Identify which cell holds the provided text, then report its [X, Y] central coordinate. 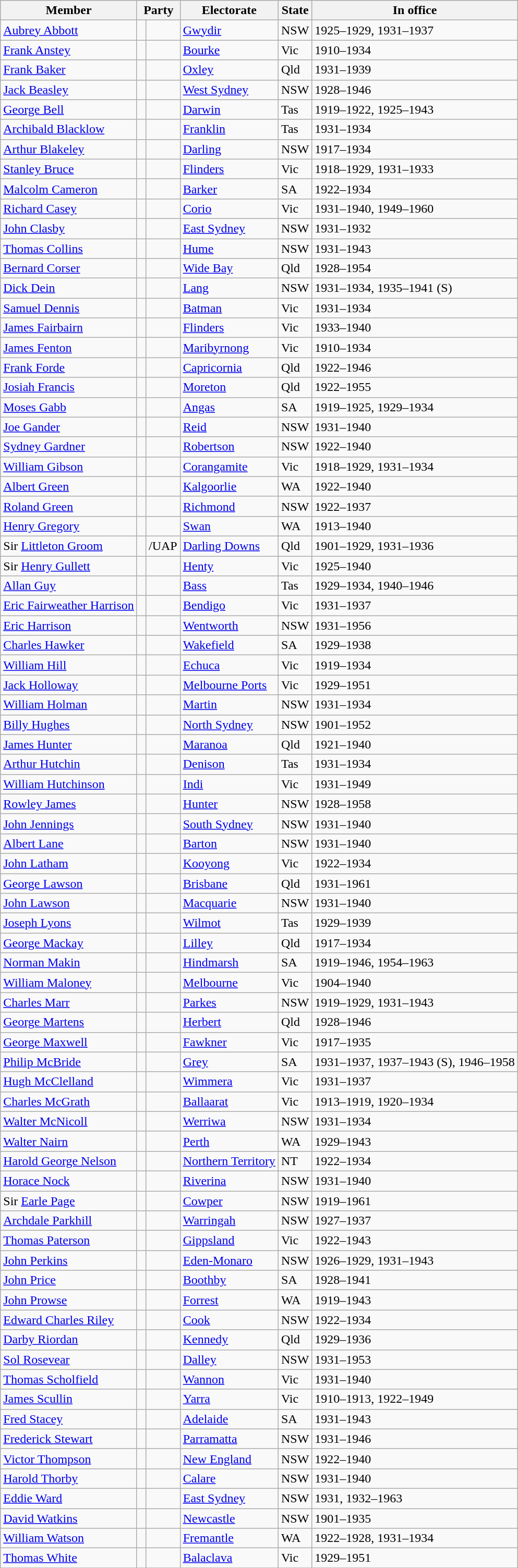
Albert Green [69, 486]
1931–1940, 1949–1960 [415, 209]
Indi [229, 784]
1931–1953 [415, 1359]
William Hutchinson [69, 784]
Wide Bay [229, 268]
John Prowse [69, 1300]
Angas [229, 407]
1919–1922, 1925–1943 [415, 109]
Eric Harrison [69, 626]
Cook [229, 1320]
George Mackay [69, 943]
Northern Territory [229, 1161]
Hindmarsh [229, 963]
Charles Marr [69, 1002]
Reid [229, 427]
Darling Downs [229, 546]
1901–1929, 1931–1936 [415, 546]
Fred Stacey [69, 1419]
Moreton [229, 387]
George Bell [69, 109]
1929–1934, 1940–1946 [415, 586]
1928–1954 [415, 268]
Frank Forde [69, 367]
James Scullin [69, 1399]
Perth [229, 1141]
Walter Nairn [69, 1141]
Barker [229, 189]
1922–1943 [415, 1241]
Joe Gander [69, 427]
1919–1934 [415, 665]
1933–1940 [415, 328]
Boothby [229, 1280]
Capricornia [229, 367]
Eric Fairweather Harrison [69, 606]
Sir Earle Page [69, 1200]
Herbert [229, 1022]
1925–1929, 1931–1937 [415, 30]
Fremantle [229, 1538]
1927–1937 [415, 1221]
1919–1925, 1929–1934 [415, 407]
Hugh McClelland [69, 1082]
Sydney Gardner [69, 447]
Thomas Scholfield [69, 1379]
1931–1934, 1935–1941 (S) [415, 288]
1919–1943 [415, 1300]
Corio [229, 209]
William Holman [69, 705]
Bourke [229, 50]
/UAP [163, 546]
NT [295, 1161]
1901–1952 [415, 725]
Wimmera [229, 1082]
James Fenton [69, 348]
Sir Littleton Groom [69, 546]
State [295, 10]
Harold Thorby [69, 1478]
1929–1938 [415, 645]
1922–1955 [415, 387]
1921–1940 [415, 744]
Bernard Corser [69, 268]
Malcolm Cameron [69, 189]
Archdale Parkhill [69, 1221]
Adelaide [229, 1419]
1931–1937, 1937–1943 (S), 1946–1958 [415, 1062]
Walter McNicoll [69, 1121]
Ballaarat [229, 1101]
Parramatta [229, 1439]
James Hunter [69, 744]
Echuca [229, 665]
Henty [229, 566]
Dalley [229, 1359]
Lilley [229, 943]
1922–1937 [415, 506]
Corangamite [229, 467]
Aubrey Abbott [69, 30]
Maranoa [229, 744]
Wannon [229, 1379]
Party [159, 10]
Dick Dein [69, 288]
Darwin [229, 109]
1922–1946 [415, 367]
1929–1943 [415, 1141]
William Hill [69, 665]
William Watson [69, 1538]
Wentworth [229, 626]
Joseph Lyons [69, 923]
Macquarie [229, 903]
Jack Holloway [69, 685]
New England [229, 1459]
William Gibson [69, 467]
John Latham [69, 863]
Henry Gregory [69, 526]
Arthur Hutchin [69, 764]
Grey [229, 1062]
1913–1919, 1920–1934 [415, 1101]
Frank Baker [69, 70]
1919–1929, 1931–1943 [415, 1002]
1918–1929, 1931–1934 [415, 467]
Sol Rosevear [69, 1359]
Kooyong [229, 863]
Kennedy [229, 1340]
1913–1940 [415, 526]
Bendigo [229, 606]
John Jennings [69, 824]
Fawkner [229, 1042]
1931–1961 [415, 884]
William Maloney [69, 983]
1931–1946 [415, 1439]
1926–1929, 1931–1943 [415, 1260]
Martin [229, 705]
West Sydney [229, 90]
Horace Nock [69, 1181]
Rowley James [69, 804]
Harold George Nelson [69, 1161]
Swan [229, 526]
Maribyrnong [229, 348]
Philip McBride [69, 1062]
1919–1961 [415, 1200]
Member [69, 10]
Werriwa [229, 1121]
Melbourne [229, 983]
1918–1929, 1931–1933 [415, 169]
Moses Gabb [69, 407]
Forrest [229, 1300]
Gippsland [229, 1241]
Cowper [229, 1200]
Richard Casey [69, 209]
Albert Lane [69, 843]
Eden-Monaro [229, 1260]
Batman [229, 308]
Riverina [229, 1181]
Samuel Dennis [69, 308]
1922–1928, 1931–1934 [415, 1538]
North Sydney [229, 725]
Kalgoorlie [229, 486]
1928–1958 [415, 804]
Warringah [229, 1221]
1931–1949 [415, 784]
David Watkins [69, 1518]
Balaclava [229, 1558]
Lang [229, 288]
Sir Henry Gullett [69, 566]
Oxley [229, 70]
1919–1946, 1954–1963 [415, 963]
Richmond [229, 506]
Darby Riordan [69, 1340]
Franklin [229, 129]
Josiah Francis [69, 387]
1929–1939 [415, 923]
Charles McGrath [69, 1101]
Billy Hughes [69, 725]
Darling [229, 149]
1917–1935 [415, 1042]
Calare [229, 1478]
George Lawson [69, 884]
Yarra [229, 1399]
Roland Green [69, 506]
Melbourne Ports [229, 685]
Edward Charles Riley [69, 1320]
1931–1939 [415, 70]
Hunter [229, 804]
John Perkins [69, 1260]
Eddie Ward [69, 1498]
Frederick Stewart [69, 1439]
South Sydney [229, 824]
John Lawson [69, 903]
Norman Makin [69, 963]
Frank Anstey [69, 50]
1929–1936 [415, 1340]
1910–1913, 1922–1949 [415, 1399]
Archibald Blacklow [69, 129]
Brisbane [229, 884]
Parkes [229, 1002]
Wakefield [229, 645]
Charles Hawker [69, 645]
John Price [69, 1280]
Thomas Collins [69, 249]
Arthur Blakeley [69, 149]
Allan Guy [69, 586]
1901–1935 [415, 1518]
James Fairbairn [69, 328]
Victor Thompson [69, 1459]
1928–1941 [415, 1280]
Newcastle [229, 1518]
Gwydir [229, 30]
1904–1940 [415, 983]
Jack Beasley [69, 90]
Denison [229, 764]
George Martens [69, 1022]
1925–1940 [415, 566]
1931–1932 [415, 228]
1931, 1932–1963 [415, 1498]
Robertson [229, 447]
John Clasby [69, 228]
Wilmot [229, 923]
Barton [229, 843]
1931–1956 [415, 626]
George Maxwell [69, 1042]
Stanley Bruce [69, 169]
Hume [229, 249]
Thomas White [69, 1558]
Electorate [229, 10]
In office [415, 10]
Thomas Paterson [69, 1241]
Bass [229, 586]
